Return the (x, y) coordinate for the center point of the cell that contains the specified text.  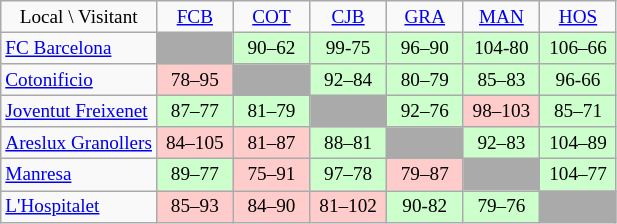
Cotonificio (79, 80)
MAN (502, 17)
99-75 (348, 48)
104–77 (578, 175)
FCB (194, 17)
88–81 (348, 143)
106–66 (578, 48)
89–77 (194, 175)
Areslux Granollers (79, 143)
80–79 (424, 80)
FC Barcelona (79, 48)
COT (272, 17)
75–91 (272, 175)
98–103 (502, 111)
79–87 (424, 175)
GRA (424, 17)
92–83 (502, 143)
Manresa (79, 175)
92–84 (348, 80)
84–90 (272, 206)
87–77 (194, 111)
104-80 (502, 48)
104–89 (578, 143)
L'Hospitalet (79, 206)
96–90 (424, 48)
79–76 (502, 206)
HOS (578, 17)
Joventut Freixenet (79, 111)
84–105 (194, 143)
81–79 (272, 111)
90–62 (272, 48)
81–87 (272, 143)
85–83 (502, 80)
78–95 (194, 80)
90-82 (424, 206)
85–71 (578, 111)
Local \ Visitant (79, 17)
85–93 (194, 206)
96-66 (578, 80)
92–76 (424, 111)
97–78 (348, 175)
CJB (348, 17)
81–102 (348, 206)
